Identify which cell holds the provided text, then report its [x, y] central coordinate. 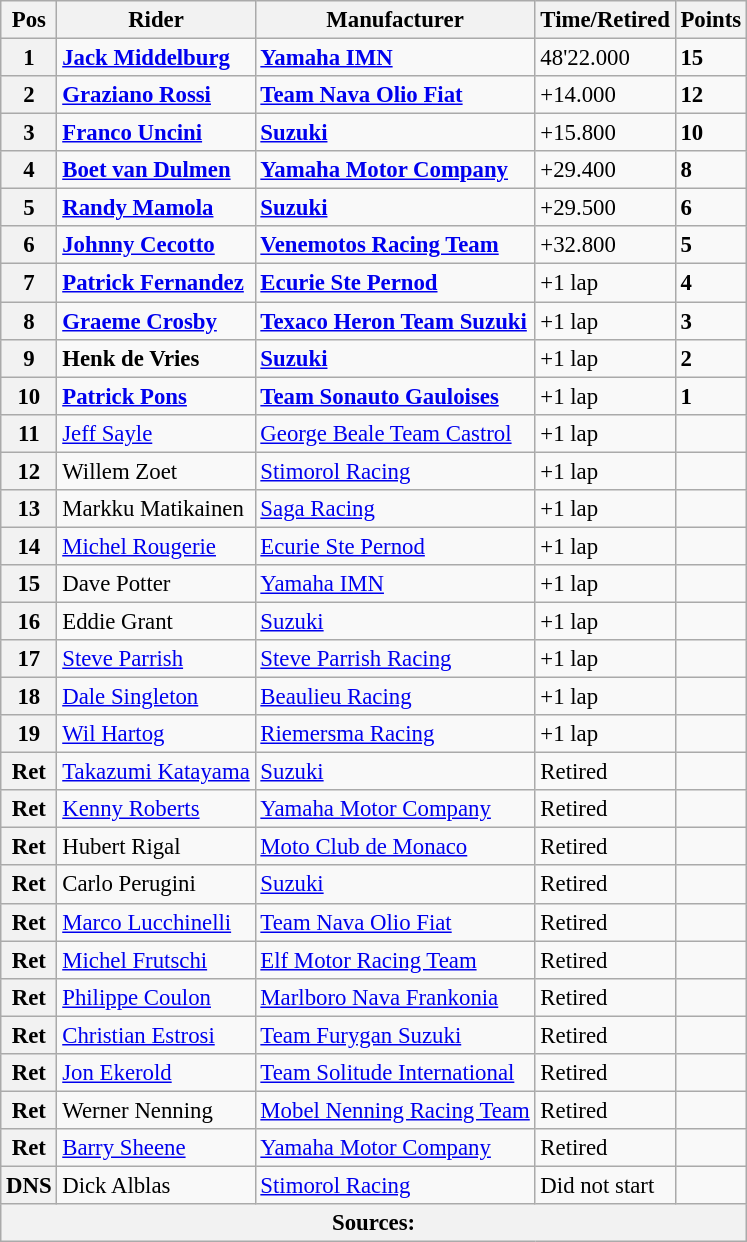
14 [29, 546]
DNS [29, 1185]
Riemersma Racing [395, 734]
Mobel Nenning Racing Team [395, 1110]
Patrick Pons [156, 396]
Time/Retired [605, 20]
Dave Potter [156, 584]
Sources: [374, 1223]
Jeff Sayle [156, 433]
48'22.000 [605, 58]
Points [710, 20]
Saga Racing [395, 509]
Marco Lucchinelli [156, 922]
+29.400 [605, 170]
Henk de Vries [156, 358]
Jack Middelburg [156, 58]
Graziano Rossi [156, 95]
Johnny Cecotto [156, 245]
Marlboro Nava Frankonia [395, 997]
Beaulieu Racing [395, 697]
Eddie Grant [156, 621]
Pos [29, 20]
Steve Parrish Racing [395, 659]
Venemotos Racing Team [395, 245]
Steve Parrish [156, 659]
Team Sonauto Gauloises [395, 396]
Dale Singleton [156, 697]
+15.800 [605, 133]
13 [29, 509]
Kenny Roberts [156, 809]
Michel Rougerie [156, 546]
Barry Sheene [156, 1148]
Texaco Heron Team Suzuki [395, 321]
Graeme Crosby [156, 321]
Team Solitude International [395, 1073]
Dick Alblas [156, 1185]
Did not start [605, 1185]
Elf Motor Racing Team [395, 960]
George Beale Team Castrol [395, 433]
18 [29, 697]
Moto Club de Monaco [395, 847]
Rider [156, 20]
+32.800 [605, 245]
Werner Nenning [156, 1110]
Markku Matikainen [156, 509]
17 [29, 659]
+29.500 [605, 208]
Boet van Dulmen [156, 170]
11 [29, 433]
Manufacturer [395, 20]
+14.000 [605, 95]
9 [29, 358]
Willem Zoet [156, 471]
Franco Uncini [156, 133]
Michel Frutschi [156, 960]
Hubert Rigal [156, 847]
16 [29, 621]
Carlo Perugini [156, 885]
Christian Estrosi [156, 1035]
7 [29, 283]
19 [29, 734]
Patrick Fernandez [156, 283]
Randy Mamola [156, 208]
Takazumi Katayama [156, 772]
Jon Ekerold [156, 1073]
Wil Hartog [156, 734]
Philippe Coulon [156, 997]
Team Furygan Suzuki [395, 1035]
